Provide the [x, y] coordinate of the cell's center where the given text is located.  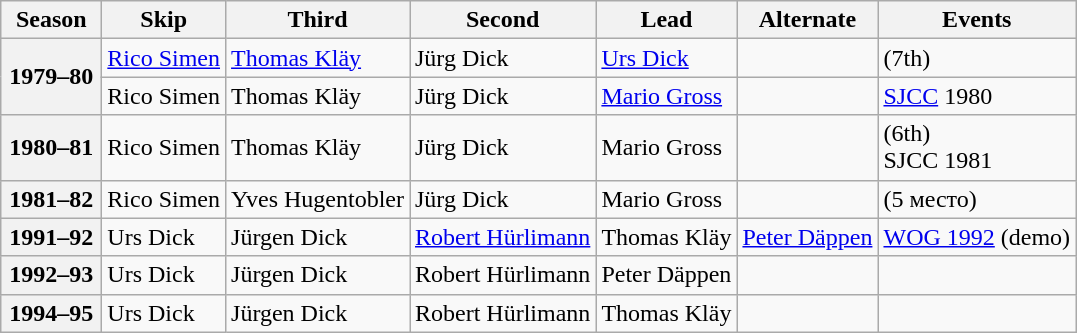
1994–95 [52, 313]
1981–82 [52, 199]
Lead [666, 20]
Third [318, 20]
Skip [164, 20]
SJCC 1980 [977, 96]
1991–92 [52, 237]
1980–81 [52, 148]
Yves Hugentobler [318, 199]
Second [503, 20]
(7th) [977, 58]
Events [977, 20]
Alternate [808, 20]
WOG 1992 (demo) [977, 237]
(5 место) [977, 199]
1992–93 [52, 275]
(6th)SJCC 1981 [977, 148]
Season [52, 20]
1979–80 [52, 77]
